Return (x, y) of the center of cell containing provided text 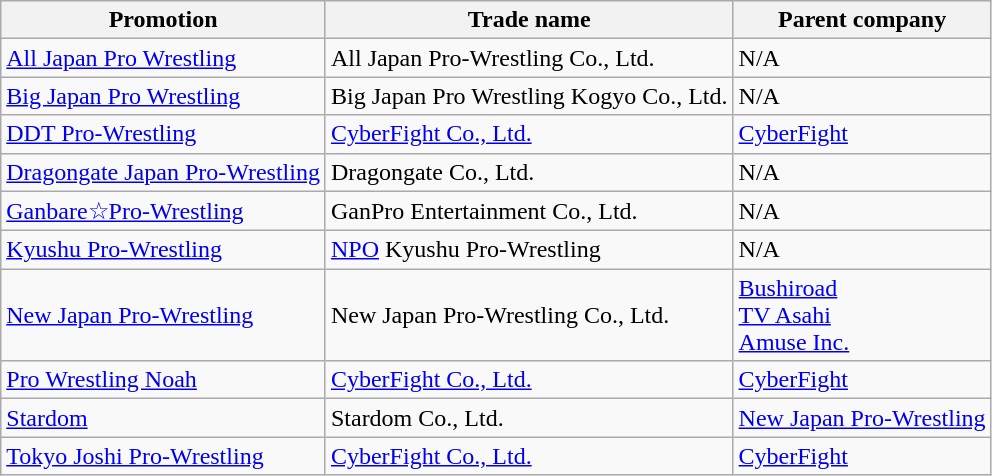
NPO Kyushu Pro-Wrestling (529, 250)
Stardom (164, 418)
All Japan Pro-Wrestling Co., Ltd. (529, 58)
Stardom Co., Ltd. (529, 418)
All Japan Pro Wrestling (164, 58)
Kyushu Pro-Wrestling (164, 250)
New Japan Pro-Wrestling Co., Ltd. (529, 315)
BushiroadTV AsahiAmuse Inc. (862, 315)
Dragongate Co., Ltd. (529, 172)
Pro Wrestling Noah (164, 380)
Promotion (164, 20)
GanPro Entertainment Co., Ltd. (529, 211)
Tokyo Joshi Pro-Wrestling (164, 456)
Parent company (862, 20)
Trade name (529, 20)
Ganbare☆Pro-Wrestling (164, 211)
Big Japan Pro Wrestling (164, 96)
Dragongate Japan Pro-Wrestling (164, 172)
DDT Pro-Wrestling (164, 134)
Big Japan Pro Wrestling Kogyo Co., Ltd. (529, 96)
